Scan for the cell matching the given text and deliver its [x, y] coordinate at center. 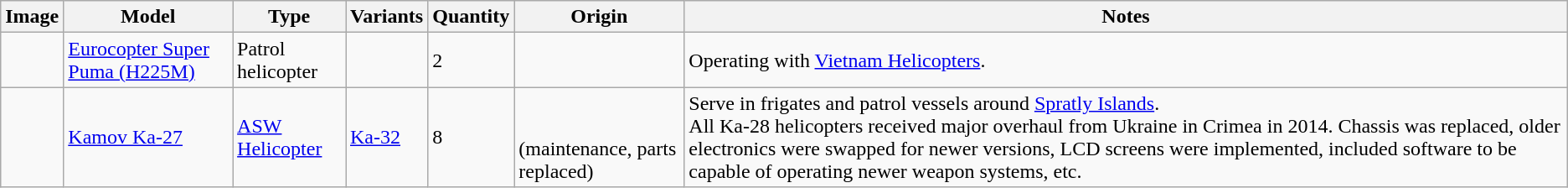
Notes [1126, 17]
Variants [386, 17]
Operating with Vietnam Helicopters. [1126, 60]
2 [471, 60]
ASW Helicopter [290, 138]
Type [290, 17]
(maintenance, parts replaced) [600, 138]
Patrol helicopter [290, 60]
Quantity [471, 17]
Kamov Ka-27 [148, 138]
Model [148, 17]
Eurocopter Super Puma (H225M) [148, 60]
8 [471, 138]
Ka-32 [386, 138]
Image [32, 17]
Origin [600, 17]
